From the cell containing the given text, extract its center point as (X, Y) coordinate. 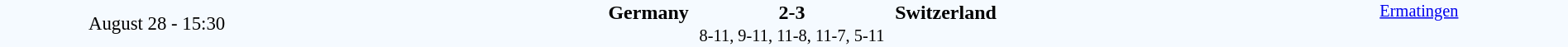
Germany (501, 12)
8-11, 9-11, 11-8, 11-7, 5-11 (792, 36)
August 28 - 15:30 (157, 23)
2-3 (791, 12)
Ermatingen (1419, 23)
Switzerland (1082, 12)
